From the cell containing the given text, extract its center point as [x, y] coordinate. 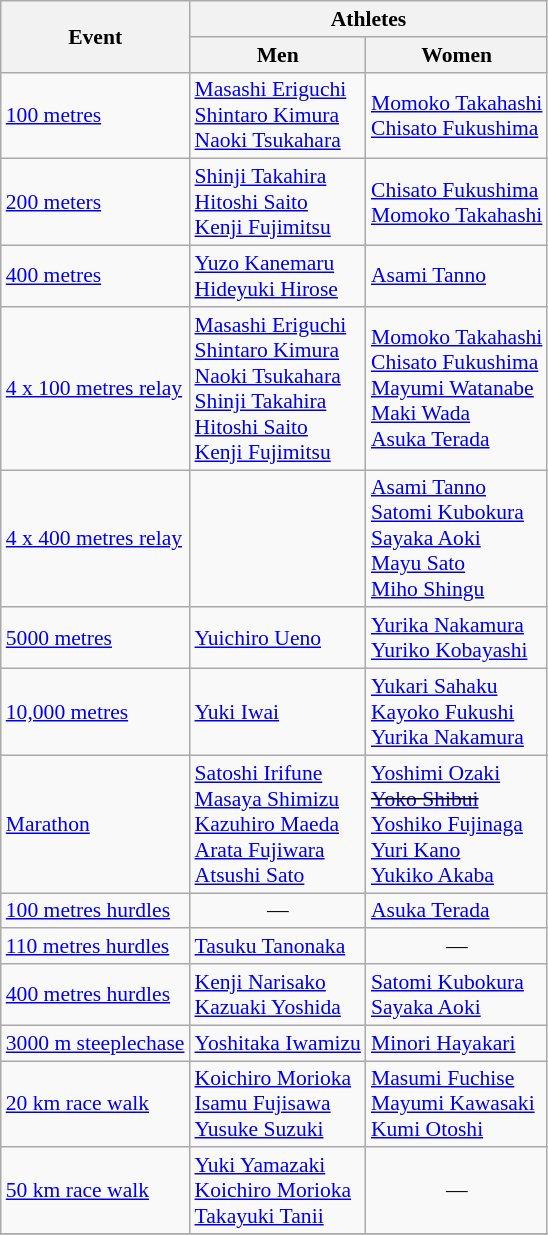
Momoko TakahashiChisato FukushimaMayumi WatanabeMaki WadaAsuka Terada [457, 388]
100 metres hurdles [96, 911]
Asami TannoSatomi KubokuraSayaka AokiMayu SatoMiho Shingu [457, 539]
Marathon [96, 824]
Yoshitaka Iwamizu [278, 1043]
Tasuku Tanonaka [278, 947]
Masashi EriguchiShintaro KimuraNaoki TsukaharaShinji TakahiraHitoshi SaitoKenji Fujimitsu [278, 388]
110 metres hurdles [96, 947]
Momoko TakahashiChisato Fukushima [457, 116]
Minori Hayakari [457, 1043]
200 meters [96, 202]
Yurika NakamuraYuriko Kobayashi [457, 638]
Masumi FuchiseMayumi KawasakiKumi Otoshi [457, 1104]
4 x 400 metres relay [96, 539]
Event [96, 36]
Yuki YamazakiKoichiro MoriokaTakayuki Tanii [278, 1192]
Satomi KubokuraSayaka Aoki [457, 994]
Women [457, 55]
Asami Tanno [457, 276]
3000 m steeplechase [96, 1043]
Chisato FukushimaMomoko Takahashi [457, 202]
10,000 metres [96, 712]
50 km race walk [96, 1192]
Yuki Iwai [278, 712]
Yukari SahakuKayoko FukushiYurika Nakamura [457, 712]
Koichiro MoriokaIsamu FujisawaYusuke Suzuki [278, 1104]
100 metres [96, 116]
4 x 100 metres relay [96, 388]
Asuka Terada [457, 911]
Athletes [369, 19]
Masashi EriguchiShintaro KimuraNaoki Tsukahara [278, 116]
Yuichiro Ueno [278, 638]
400 metres hurdles [96, 994]
Shinji TakahiraHitoshi SaitoKenji Fujimitsu [278, 202]
5000 metres [96, 638]
Satoshi IrifuneMasaya ShimizuKazuhiro MaedaArata FujiwaraAtsushi Sato [278, 824]
Kenji NarisakoKazuaki Yoshida [278, 994]
Yuzo KanemaruHideyuki Hirose [278, 276]
Men [278, 55]
Yoshimi OzakiYoko ShibuiYoshiko FujinagaYuri KanoYukiko Akaba [457, 824]
20 km race walk [96, 1104]
400 metres [96, 276]
